Detect which cell encompasses the target text, then output its (X, Y) center coordinate. 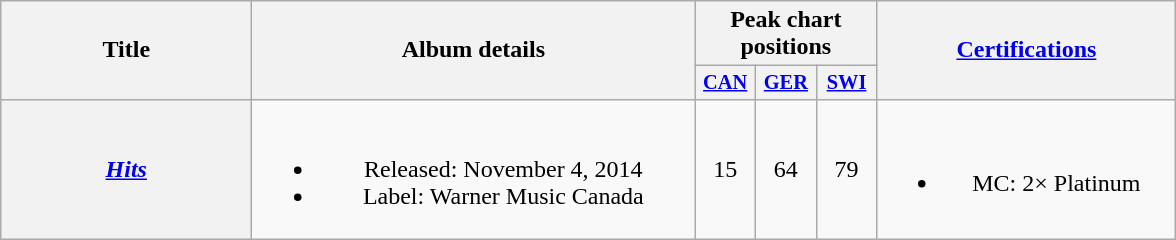
79 (846, 169)
64 (786, 169)
15 (726, 169)
Title (126, 50)
Peak chart positions (786, 34)
Released: November 4, 2014Label: Warner Music Canada (474, 169)
Certifications (1026, 50)
SWI (846, 83)
MC: 2× Platinum (1026, 169)
GER (786, 83)
Album details (474, 50)
Hits (126, 169)
CAN (726, 83)
